Return the (X, Y) coordinate for the center point of the cell that contains the specified text.  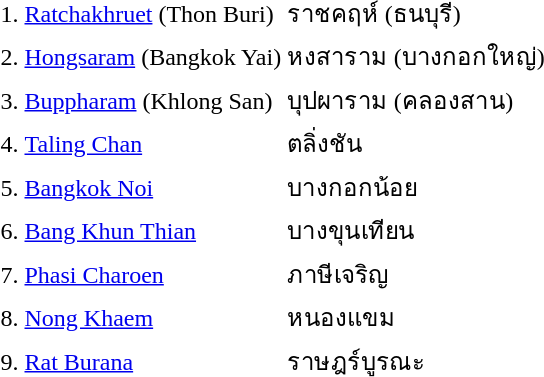
Buppharam (Khlong San) (153, 100)
Bangkok Noi (153, 187)
Nong Khaem (153, 318)
Taling Chan (153, 144)
Phasi Charoen (153, 274)
Hongsaram (Bangkok Yai) (153, 56)
Bang Khun Thian (153, 230)
